From the cell containing the given text, extract its center point as [x, y] coordinate. 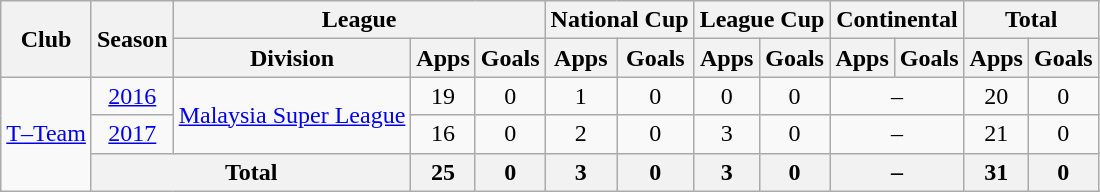
National Cup [620, 20]
Continental [897, 20]
19 [443, 96]
25 [443, 172]
21 [996, 134]
League [359, 20]
2016 [132, 96]
2017 [132, 134]
T–Team [46, 134]
1 [581, 96]
Season [132, 39]
31 [996, 172]
Club [46, 39]
20 [996, 96]
2 [581, 134]
Malaysia Super League [292, 115]
16 [443, 134]
Division [292, 58]
League Cup [762, 20]
